For the text-containing cell, return its midpoint in (x, y) coordinate format. 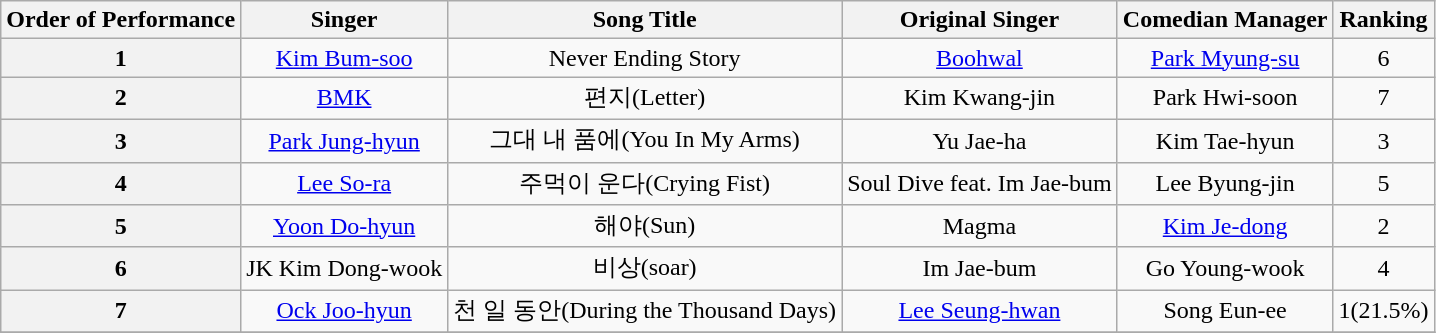
Song Eun-ee (1225, 312)
Order of Performance (121, 20)
Magma (980, 226)
Kim Kwang-jin (980, 98)
Kim Bum-soo (344, 58)
Im Jae-bum (980, 268)
Yu Jae-ha (980, 140)
Ranking (1384, 20)
Lee Seung-hwan (980, 312)
주먹이 운다(Crying Fist) (645, 184)
그대 내 품에(You In My Arms) (645, 140)
비상(soar) (645, 268)
Singer (344, 20)
Never Ending Story (645, 58)
Boohwal (980, 58)
Song Title (645, 20)
Soul Dive feat. Im Jae-bum (980, 184)
Yoon Do-hyun (344, 226)
1(21.5%) (1384, 312)
JK Kim Dong-wook (344, 268)
Lee Byung-jin (1225, 184)
Comedian Manager (1225, 20)
해야(Sun) (645, 226)
Original Singer (980, 20)
Park Hwi-soon (1225, 98)
Go Young-wook (1225, 268)
1 (121, 58)
천 일 동안(During the Thousand Days) (645, 312)
Kim Je-dong (1225, 226)
Ock Joo-hyun (344, 312)
BMK (344, 98)
Park Myung-su (1225, 58)
Kim Tae-hyun (1225, 140)
Park Jung-hyun (344, 140)
편지(Letter) (645, 98)
Lee So-ra (344, 184)
